Search for the cell housing the specified text and yield its [x, y] center coordinate. 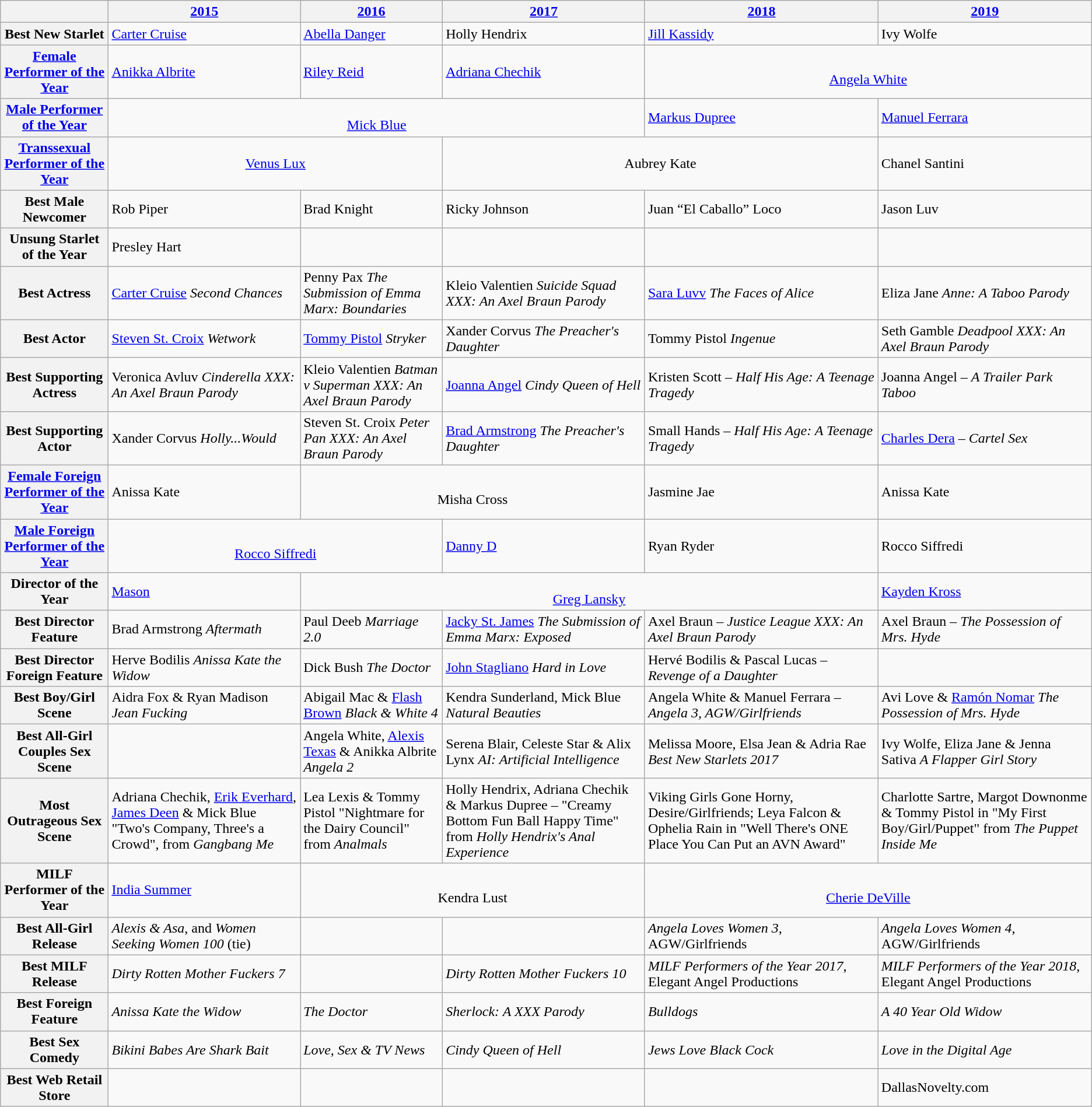
Angela Loves Women 4, AGW/Girlfriends [985, 936]
MILF Performers of the Year 2017, Elegant Angel Productions [761, 974]
Venus Lux [275, 163]
Ricky Johnson [544, 209]
Jill Kassidy [761, 34]
Mason [204, 591]
Kayden Kross [985, 591]
Best Boy/Girl Scene [55, 706]
Carter Cruise Second Chances [204, 293]
Anissa Kate the Widow [204, 1011]
Steven St. Croix Wetwork [204, 338]
Axel Braun – The Possession of Mrs. Hyde [985, 630]
Best Web Retail Store [55, 1087]
Angela Loves Women 3, AGW/Girlfriends [761, 936]
Aidra Fox & Ryan Madison Jean Fucking [204, 706]
Eliza Jane Anne: A Taboo Parody [985, 293]
Lea Lexis & Tommy Pistol "Nightmare for the Dairy Council" from Analmals [372, 821]
Tommy Pistol Ingenue [761, 338]
Best Director Feature [55, 630]
Jason Luv [985, 209]
Ivy Wolfe, Eliza Jane & Jenna Sativa A Flapper Girl Story [985, 751]
Rob Piper [204, 209]
Jews Love Black Cock [761, 1050]
Cherie DeVille [868, 890]
Avi Love & Ramón Nomar The Possession of Mrs. Hyde [985, 706]
Dirty Rotten Mother Fuckers 10 [544, 974]
Manuel Ferrara [985, 118]
Best New Starlet [55, 34]
Best Actress [55, 293]
Best Director Foreign Feature [55, 667]
Brad Armstrong Aftermath [204, 630]
Ivy Wolfe [985, 34]
Jacky St. James The Submission of Emma Marx: Exposed [544, 630]
Xander Corvus Holly...Would [204, 438]
Presley Hart [204, 247]
Kendra Lust [473, 890]
Bikini Babes Are Shark Bait [204, 1050]
Angela White [868, 72]
Mick Blue [377, 118]
Alexis & Asa, and Women Seeking Women 100 (tie) [204, 936]
Charlotte Sartre, Margot Downonme & Tommy Pistol in "My First Boy/Girl/Puppet" from The Puppet Inside Me [985, 821]
Angela White, Alexis Texas & Anikka Albrite Angela 2 [372, 751]
Best All-Girl Release [55, 936]
Danny D [544, 546]
Xander Corvus The Preacher's Daughter [544, 338]
Kleio Valentien Batman v Superman XXX: An Axel Braun Parody [372, 384]
Jasmine Jae [761, 492]
Best All-Girl Couples Sex Scene [55, 751]
Holly Hendrix [544, 34]
Brad Knight [372, 209]
Love in the Digital Age [985, 1050]
Veronica Avluv Cinderella XXX: An Axel Braun Parody [204, 384]
Joanna Angel Cindy Queen of Hell [544, 384]
Most Outrageous Sex Scene [55, 821]
Sara Luvv The Faces of Alice [761, 293]
Serena Blair, Celeste Star & Alix Lynx AI: Artificial Intelligence [544, 751]
Kleio Valentien Suicide Squad XXX: An Axel Braun Parody [544, 293]
Abigail Mac & Flash Brown Black & White 4 [372, 706]
Best MILF Release [55, 974]
Melissa Moore, Elsa Jean & Adria Rae Best New Starlets 2017 [761, 751]
Seth Gamble Deadpool XXX: An Axel Braun Parody [985, 338]
Kristen Scott – Half His Age: A Teenage Tragedy [761, 384]
Adriana Chechik [544, 72]
Markus Dupree [761, 118]
Unsung Starlet of the Year [55, 247]
DallasNovelty.com [985, 1087]
Joanna Angel – A Trailer Park Taboo [985, 384]
Female Foreign Performer of the Year [55, 492]
Juan “El Caballo” Loco [761, 209]
Best Supporting Actor [55, 438]
Abella Danger [372, 34]
Carter Cruise [204, 34]
Paul Deeb Marriage 2.0 [372, 630]
Best Foreign Feature [55, 1011]
Hervé Bodilis & Pascal Lucas – Revenge of a Daughter [761, 667]
Penny Pax The Submission of Emma Marx: Boundaries [372, 293]
Best Supporting Actress [55, 384]
Herve Bodilis Anissa Kate the Widow [204, 667]
2017 [544, 12]
Bulldogs [761, 1011]
Dick Bush The Doctor [372, 667]
Male Foreign Performer of the Year [55, 546]
Charles Dera – Cartel Sex [985, 438]
Ryan Ryder [761, 546]
Chanel Santini [985, 163]
Love, Sex & TV News [372, 1050]
Axel Braun – Justice League XXX: An Axel Braun Parody [761, 630]
Anikka Albrite [204, 72]
Transsexual Performer of the Year [55, 163]
A 40 Year Old Widow [985, 1011]
Director of the Year [55, 591]
Adriana Chechik, Erik Everhard, James Deen & Mick Blue "Two's Company, Three's a Crowd", from Gangbang Me [204, 821]
2018 [761, 12]
Steven St. Croix Peter Pan XXX: An Axel Braun Parody [372, 438]
Brad Armstrong The Preacher's Daughter [544, 438]
MILF Performers of the Year 2018, Elegant Angel Productions [985, 974]
Holly Hendrix, Adriana Chechik & Markus Dupree – "Creamy Bottom Fun Ball Happy Time" from Holly Hendrix's Anal Experience [544, 821]
Sherlock: A XXX Parody [544, 1011]
Female Performer of the Year [55, 72]
Male Performer of the Year [55, 118]
Cindy Queen of Hell [544, 1050]
Kendra Sunderland, Mick Blue Natural Beauties [544, 706]
Angela White & Manuel Ferrara – Angela 3, AGW/Girlfriends [761, 706]
Viking Girls Gone Horny, Desire/Girlfriends; Leya Falcon & Ophelia Rain in "Well There's ONE Place You Can Put an AVN Award" [761, 821]
Best Actor [55, 338]
John Stagliano Hard in Love [544, 667]
Best Male Newcomer [55, 209]
Greg Lansky [589, 591]
Riley Reid [372, 72]
MILF Performer of the Year [55, 890]
2016 [372, 12]
Tommy Pistol Stryker [372, 338]
India Summer [204, 890]
Best Sex Comedy [55, 1050]
Small Hands – Half His Age: A Teenage Tragedy [761, 438]
The Doctor [372, 1011]
2019 [985, 12]
Misha Cross [473, 492]
Aubrey Kate [660, 163]
Dirty Rotten Mother Fuckers 7 [204, 974]
2015 [204, 12]
